Return [x, y] of the center of cell containing provided text 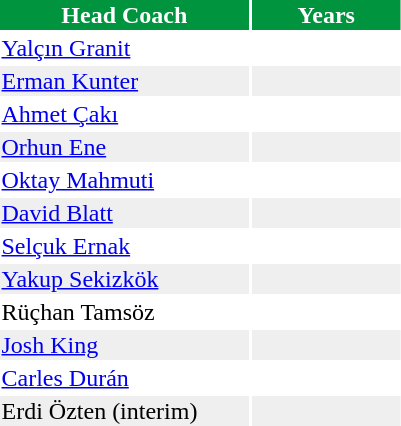
Years [326, 15]
Erdi Özten (interim) [124, 411]
Ahmet Çakı [124, 114]
David Blatt [124, 213]
Yalçın Granit [124, 48]
Orhun Ene [124, 147]
Erman Kunter [124, 81]
Rüçhan Tamsöz [124, 312]
Selçuk Ernak [124, 246]
Yakup Sekizkök [124, 279]
Oktay Mahmuti [124, 180]
Carles Durán [124, 378]
Josh King [124, 345]
Head Coach [124, 15]
